Return the (x, y) coordinate for the center point of the cell that contains the specified text.  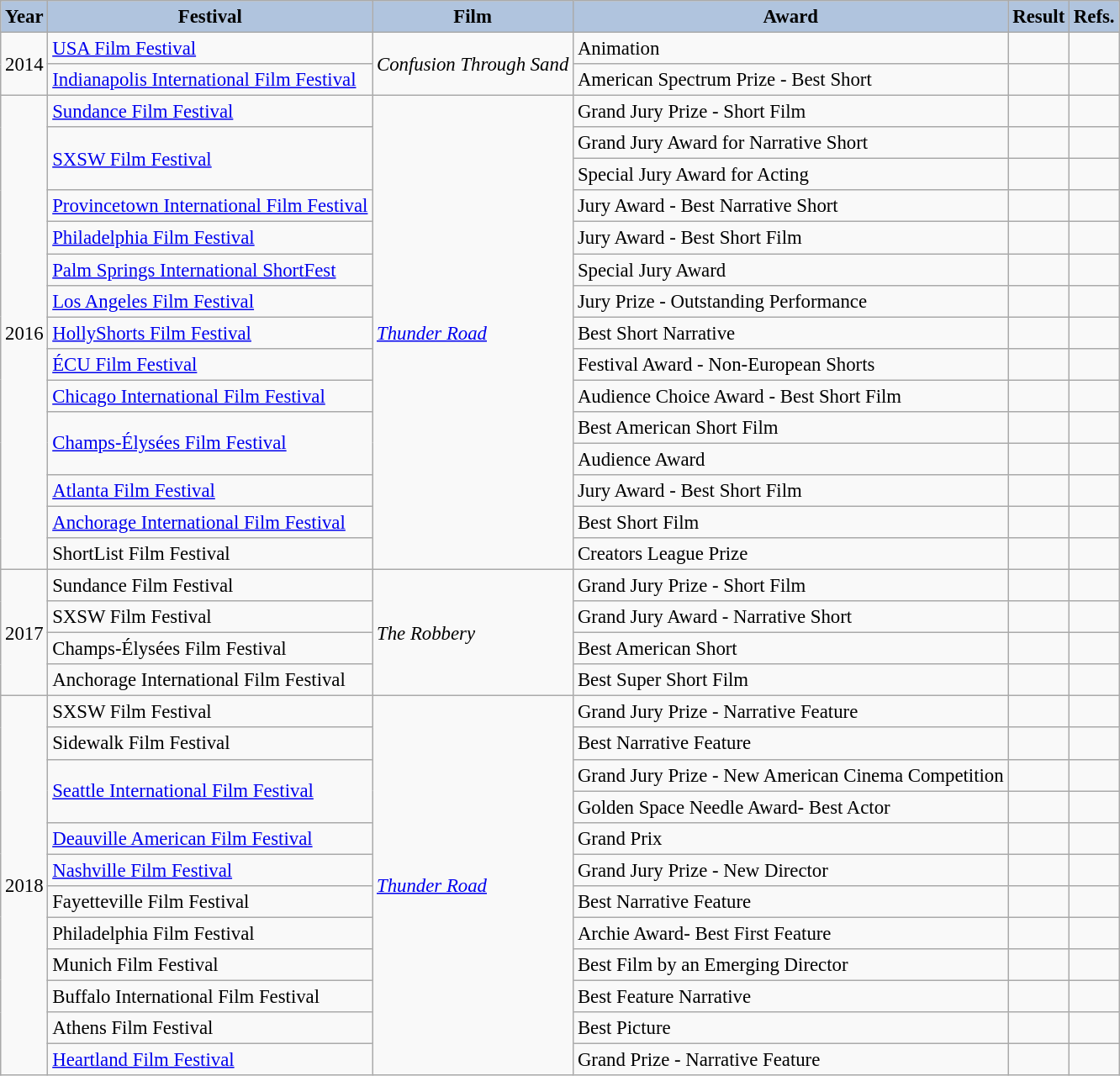
Golden Space Needle Award- Best Actor (790, 807)
Jury Award - Best Narrative Short (790, 206)
2014 (24, 64)
Grand Jury Prize - New American Cinema Competition (790, 775)
Animation (790, 49)
ÉCU Film Festival (210, 364)
Audience Choice Award - Best Short Film (790, 396)
Audience Award (790, 459)
2018 (24, 886)
Deauville American Film Festival (210, 838)
Best Super Short Film (790, 680)
Confusion Through Sand (473, 64)
Grand Jury Award - Narrative Short (790, 617)
Festival Award - Non-European Shorts (790, 364)
Best Film by an Emerging Director (790, 965)
Los Angeles Film Festival (210, 301)
Best Feature Narrative (790, 996)
The Robbery (473, 633)
Heartland Film Festival (210, 1060)
Festival (210, 17)
Film (473, 17)
Palm Springs International ShortFest (210, 270)
Best American Short Film (790, 428)
Grand Prize - Narrative Feature (790, 1060)
American Spectrum Prize - Best Short (790, 80)
Archie Award- Best First Feature (790, 933)
Special Jury Award for Acting (790, 175)
Grand Jury Award for Narrative Short (790, 143)
ShortList Film Festival (210, 554)
Result (1039, 17)
Best American Short (790, 649)
Grand Jury Prize - New Director (790, 870)
Best Picture (790, 1028)
Munich Film Festival (210, 965)
Chicago International Film Festival (210, 396)
2016 (24, 333)
Jury Prize - Outstanding Performance (790, 301)
Nashville Film Festival (210, 870)
Creators League Prize (790, 554)
Grand Jury Prize - Narrative Feature (790, 712)
Buffalo International Film Festival (210, 996)
Best Short Film (790, 522)
Best Short Narrative (790, 333)
2017 (24, 633)
Atlanta Film Festival (210, 491)
Athens Film Festival (210, 1028)
HollyShorts Film Festival (210, 333)
Sidewalk Film Festival (210, 744)
Fayetteville Film Festival (210, 902)
Indianapolis International Film Festival (210, 80)
Grand Prix (790, 838)
Refs. (1095, 17)
Year (24, 17)
USA Film Festival (210, 49)
Special Jury Award (790, 270)
Provincetown International Film Festival (210, 206)
Seattle International Film Festival (210, 790)
Award (790, 17)
